Capture the cell that displays the provided text and extract its (x, y) central coordinate. 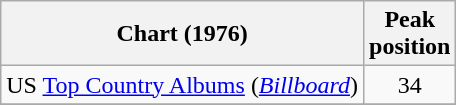
US Top Country Albums (Billboard) (182, 85)
Chart (1976) (182, 34)
Peakposition (410, 34)
34 (410, 85)
